Pinpoint the cell where the given text exists, returning its [x, y] midpoint coordinate. 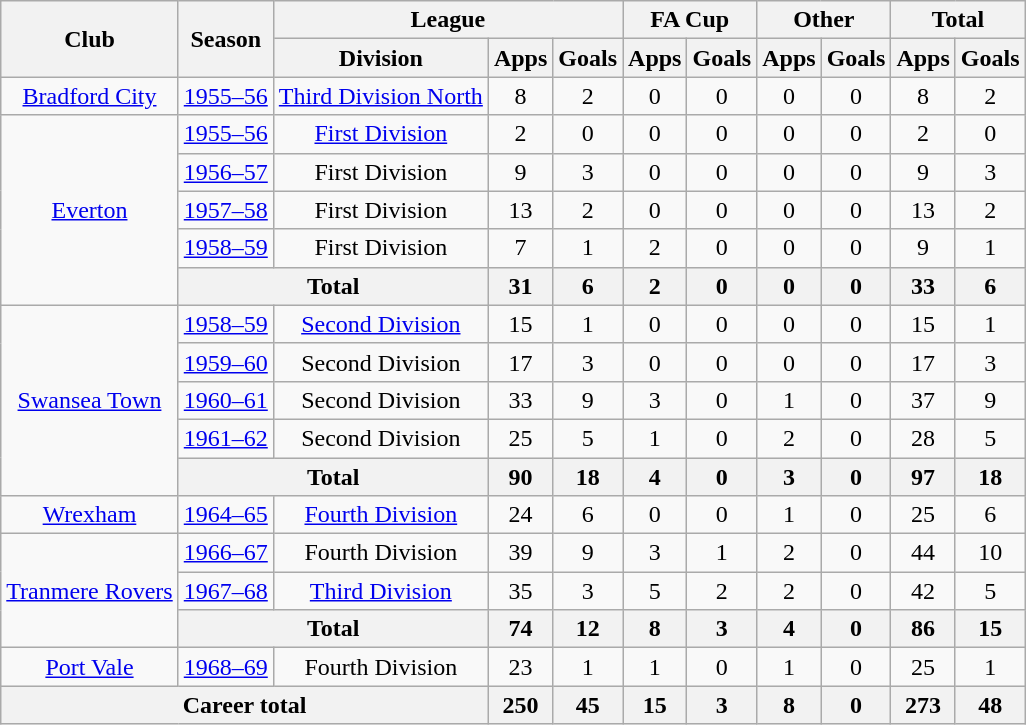
FA Cup [690, 20]
Swansea Town [90, 400]
1968–69 [226, 667]
23 [520, 667]
Tranmere Rovers [90, 591]
League [448, 20]
1964–65 [226, 515]
1967–68 [226, 591]
10 [990, 553]
86 [923, 629]
31 [520, 286]
Other [824, 20]
Division [380, 58]
Third Division North [380, 96]
48 [990, 705]
1960–61 [226, 400]
28 [923, 438]
1957–58 [226, 210]
Third Division [380, 591]
97 [923, 477]
1961–62 [226, 438]
45 [588, 705]
90 [520, 477]
44 [923, 553]
Everton [90, 210]
42 [923, 591]
Club [90, 39]
Wrexham [90, 515]
7 [520, 248]
Career total [245, 705]
37 [923, 400]
250 [520, 705]
Bradford City [90, 96]
1956–57 [226, 172]
1966–67 [226, 553]
39 [520, 553]
24 [520, 515]
12 [588, 629]
35 [520, 591]
1959–60 [226, 362]
Port Vale [90, 667]
273 [923, 705]
74 [520, 629]
Season [226, 39]
